Provide the [X, Y] coordinate of the cell's center where the given text is located.  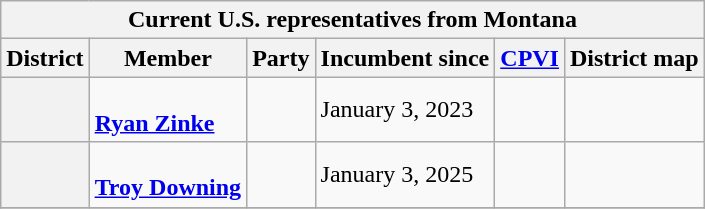
CPVI [530, 58]
January 3, 2023 [405, 110]
Current U.S. representatives from Montana [352, 20]
Member [168, 58]
January 3, 2025 [405, 174]
Troy Downing [168, 174]
Party [281, 58]
Ryan Zinke [168, 110]
Incumbent since [405, 58]
District [45, 58]
District map [634, 58]
